Output the (x, y) coordinate of the center of the cell containing the given text.  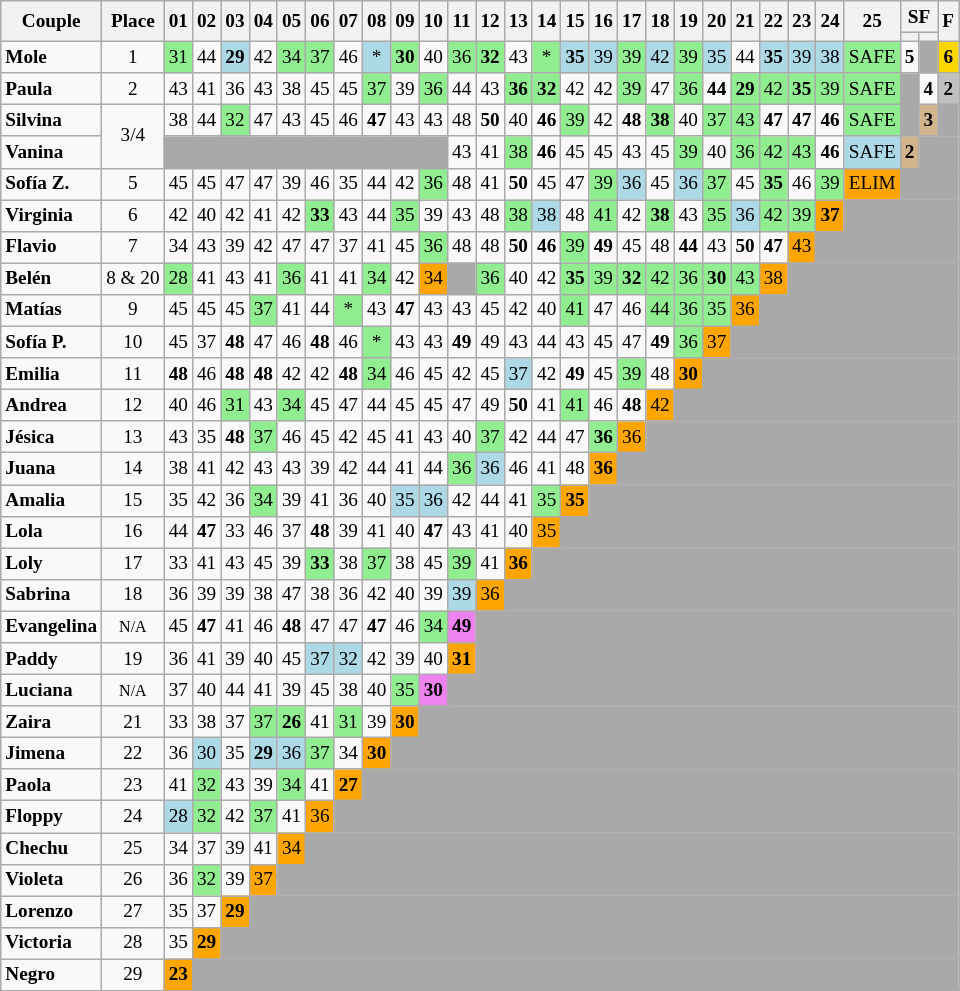
Violeta (52, 880)
Loly (52, 564)
Sofía Z. (52, 184)
Victoria (52, 943)
8 & 20 (133, 279)
Vanina (52, 152)
Belén (52, 279)
Andrea (52, 405)
Couple (52, 22)
02 (206, 22)
1 (133, 57)
07 (348, 22)
05 (291, 22)
Negro (52, 975)
03 (235, 22)
Juana (52, 469)
3 (928, 121)
ELIM (872, 184)
Paddy (52, 658)
7 (133, 247)
Sabrina (52, 595)
Paola (52, 785)
Paula (52, 89)
Zaira (52, 722)
Silvina (52, 121)
08 (376, 22)
Chechu (52, 848)
SF (919, 17)
3/4 (133, 136)
Matías (52, 310)
Jimena (52, 753)
9 (133, 310)
Emilia (52, 374)
09 (405, 22)
Sofía P. (52, 342)
06 (320, 22)
F (948, 22)
Lola (52, 532)
Amalia (52, 500)
4 (928, 89)
04 (263, 22)
20 (716, 22)
Virginia (52, 216)
Luciana (52, 690)
Place (133, 22)
Mole (52, 57)
01 (178, 22)
Floppy (52, 817)
Lorenzo (52, 912)
Jésica (52, 437)
Flavio (52, 247)
Evangelina (52, 627)
